Pinpoint the cell where the given text exists, returning its [X, Y] midpoint coordinate. 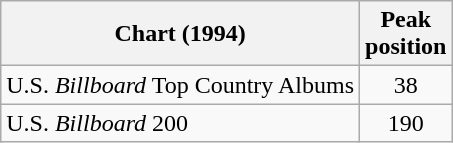
Peakposition [406, 34]
U.S. Billboard 200 [180, 123]
Chart (1994) [180, 34]
190 [406, 123]
U.S. Billboard Top Country Albums [180, 85]
38 [406, 85]
